Return [x, y] of the center of cell containing provided text 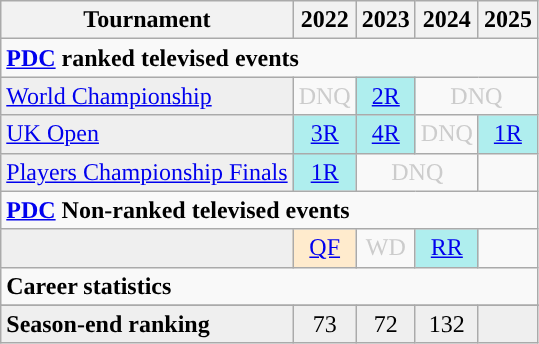
UK Open [147, 134]
73 [324, 324]
2022 [324, 20]
72 [386, 324]
PDC Non-ranked televised events [270, 210]
Season-end ranking [147, 324]
2023 [386, 20]
2025 [508, 20]
Tournament [147, 20]
Career statistics [270, 286]
World Championship [147, 96]
2024 [446, 20]
PDC ranked televised events [270, 58]
4R [386, 134]
3R [324, 134]
QF [324, 248]
132 [446, 324]
2R [386, 96]
RR [446, 248]
WD [386, 248]
Players Championship Finals [147, 172]
